Capture the cell that displays the provided text and extract its [X, Y] central coordinate. 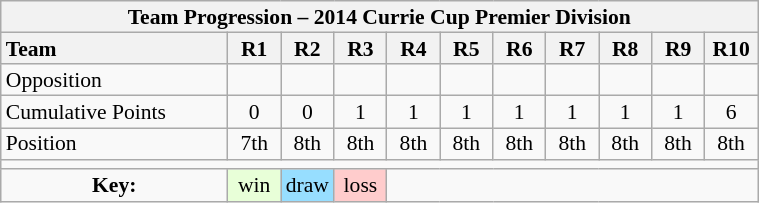
R1 [254, 49]
6 [732, 112]
R5 [466, 49]
R2 [308, 49]
R10 [732, 49]
Position [114, 144]
Team Progression – 2014 Currie Cup Premier Division [380, 17]
Team [114, 49]
Opposition [114, 81]
R7 [572, 49]
loss [360, 186]
R3 [360, 49]
Cumulative Points [114, 112]
R4 [414, 49]
R6 [520, 49]
R8 [626, 49]
R9 [678, 49]
draw [308, 186]
win [254, 186]
7th [254, 144]
Key: [114, 186]
